Determine the (X, Y) coordinate at the center of the cell enclosing the given text.  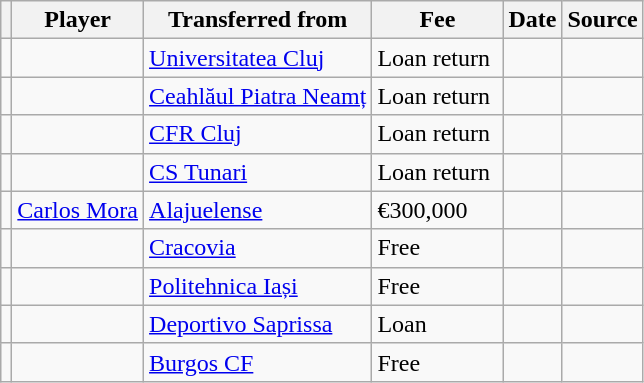
€300,000 (438, 210)
Loan (438, 324)
Carlos Mora (78, 210)
Deportivo Saprissa (258, 324)
Burgos CF (258, 362)
Universitatea Cluj (258, 58)
Transferred from (258, 20)
Player (78, 20)
Ceahlăul Piatra Neamț (258, 96)
Source (602, 20)
CS Tunari (258, 172)
Politehnica Iași (258, 286)
Fee (438, 20)
CFR Cluj (258, 134)
Alajuelense (258, 210)
Date (532, 20)
Cracovia (258, 248)
